Return the [x, y] coordinate for the center point of the cell that contains the specified text.  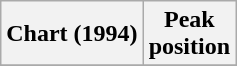
Peakposition [189, 34]
Chart (1994) [72, 34]
